Capture the cell that displays the provided text and extract its [x, y] central coordinate. 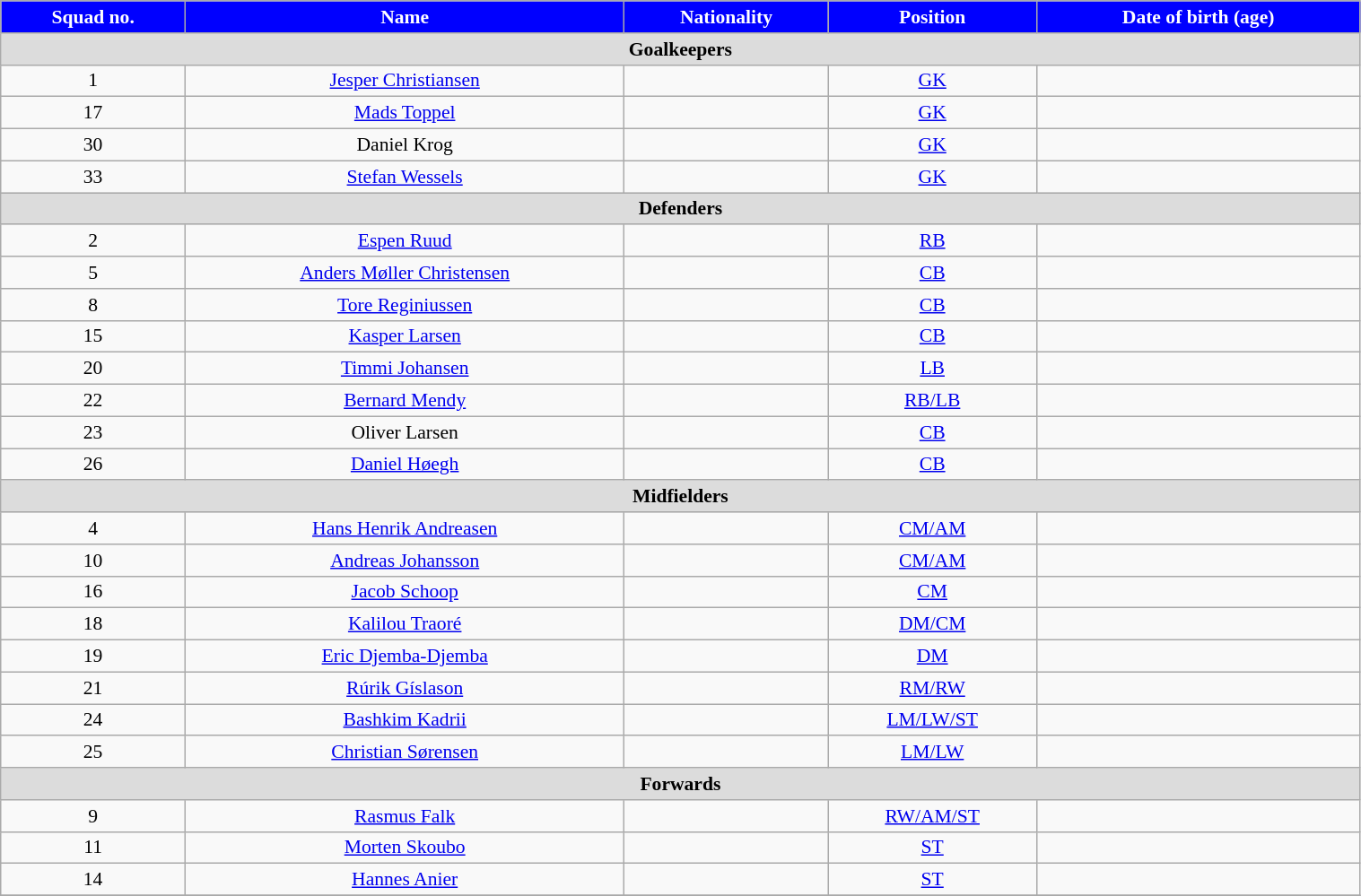
Name [404, 17]
Kalilou Traoré [404, 624]
CM [932, 592]
15 [93, 336]
24 [93, 720]
33 [93, 177]
Anders Møller Christensen [404, 273]
2 [93, 241]
20 [93, 369]
21 [93, 688]
RM/RW [932, 688]
18 [93, 624]
Espen Ruud [404, 241]
DM/CM [932, 624]
Rúrik Gíslason [404, 688]
30 [93, 145]
Andreas Johansson [404, 561]
Squad no. [93, 17]
8 [93, 305]
LM/LW/ST [932, 720]
RB [932, 241]
Position [932, 17]
16 [93, 592]
Midfielders [680, 497]
Hannes Anier [404, 880]
LM/LW [932, 752]
Hans Henrik Andreasen [404, 528]
9 [93, 816]
Tore Reginiussen [404, 305]
RW/AM/ST [932, 816]
Stefan Wessels [404, 177]
Timmi Johansen [404, 369]
Jacob Schoop [404, 592]
Mads Toppel [404, 113]
1 [93, 81]
Forwards [680, 784]
19 [93, 657]
Defenders [680, 209]
Oliver Larsen [404, 432]
Date of birth (age) [1199, 17]
Nationality [727, 17]
Rasmus Falk [404, 816]
Eric Djemba-Djemba [404, 657]
Daniel Høegh [404, 465]
10 [93, 561]
14 [93, 880]
5 [93, 273]
Bashkim Kadrii [404, 720]
Goalkeepers [680, 49]
Jesper Christiansen [404, 81]
25 [93, 752]
11 [93, 848]
Daniel Krog [404, 145]
4 [93, 528]
RB/LB [932, 401]
26 [93, 465]
Morten Skoubo [404, 848]
22 [93, 401]
Kasper Larsen [404, 336]
23 [93, 432]
Christian Sørensen [404, 752]
Bernard Mendy [404, 401]
DM [932, 657]
LB [932, 369]
17 [93, 113]
